For the text-containing cell, return its midpoint in [X, Y] coordinate format. 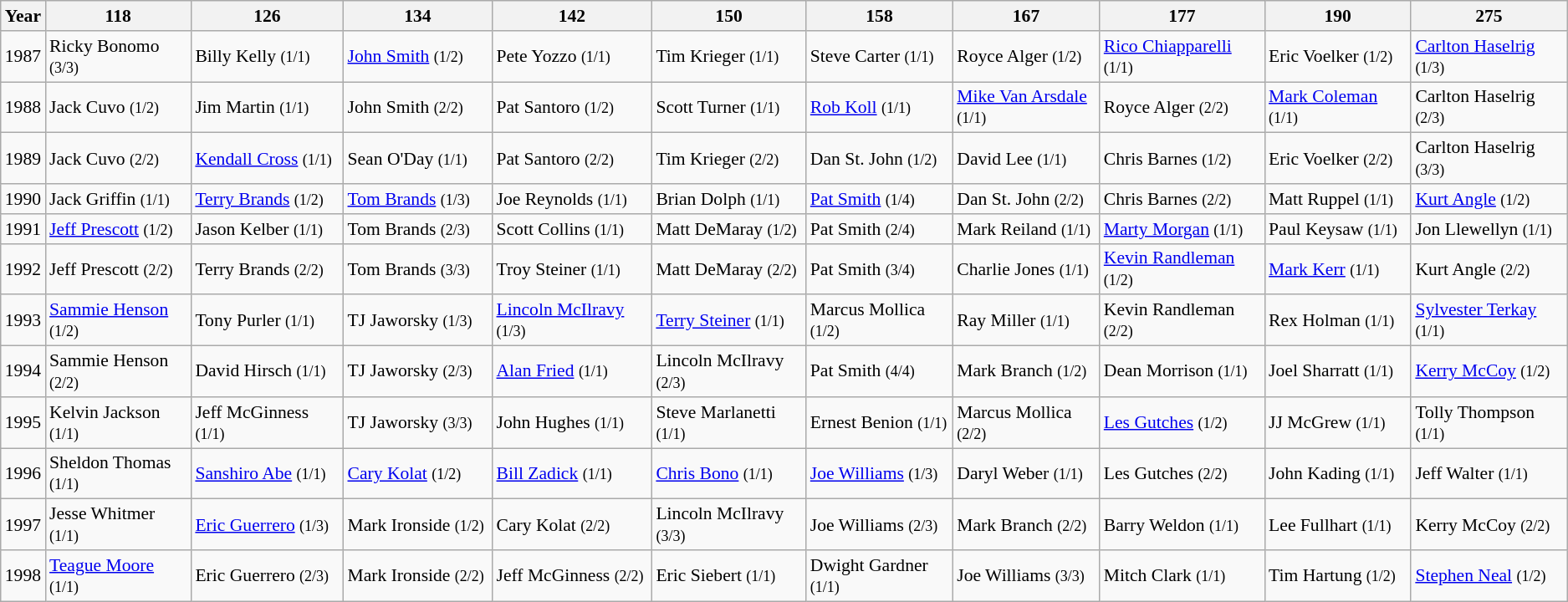
Sean O'Day (1/1) [417, 159]
Jeff Walter (1/1) [1489, 473]
Jack Griffin (1/1) [118, 199]
Eric Siebert (1/1) [728, 575]
Mark Branch (2/2) [1026, 525]
Jeff Prescott (1/2) [118, 229]
Eric Guerrero (2/3) [267, 575]
Terry Brands (1/2) [267, 199]
Les Gutches (1/2) [1182, 423]
Mark Kerr (1/1) [1338, 269]
Dwight Gardner (1/1) [880, 575]
Tim Krieger (1/1) [728, 57]
Jeff McGinness (2/2) [572, 575]
Eric Voelker (2/2) [1338, 159]
Cary Kolat (2/2) [572, 525]
Joe Williams (3/3) [1026, 575]
1989 [23, 159]
Jeff McGinness (1/1) [267, 423]
Jack Cuvo (2/2) [118, 159]
Marty Morgan (1/1) [1182, 229]
Joel Sharratt (1/1) [1338, 371]
1996 [23, 473]
Billy Kelly (1/1) [267, 57]
Mitch Clark (1/1) [1182, 575]
Les Gutches (2/2) [1182, 473]
Marcus Mollica (2/2) [1026, 423]
Dan St. John (1/2) [880, 159]
142 [572, 16]
Kevin Randleman (1/2) [1182, 269]
David Lee (1/1) [1026, 159]
190 [1338, 16]
TJ Jaworsky (1/3) [417, 321]
150 [728, 16]
Lincoln McIlravy (2/3) [728, 371]
167 [1026, 16]
Kendall Cross (1/1) [267, 159]
1998 [23, 575]
Kurt Angle (2/2) [1489, 269]
Brian Dolph (1/1) [728, 199]
Chris Barnes (2/2) [1182, 199]
Terry Steiner (1/1) [728, 321]
1987 [23, 57]
Barry Weldon (1/1) [1182, 525]
134 [417, 16]
Paul Keysaw (1/1) [1338, 229]
Stephen Neal (1/2) [1489, 575]
Matt DeMaray (1/2) [728, 229]
Mark Branch (1/2) [1026, 371]
Royce Alger (2/2) [1182, 107]
158 [880, 16]
Carlton Haselrig (2/3) [1489, 107]
Tim Hartung (1/2) [1338, 575]
Joe Reynolds (1/1) [572, 199]
John Smith (2/2) [417, 107]
Matt Ruppel (1/1) [1338, 199]
Chris Bono (1/1) [728, 473]
John Kading (1/1) [1338, 473]
Pat Smith (1/4) [880, 199]
Dan St. John (2/2) [1026, 199]
Lee Fullhart (1/1) [1338, 525]
Ricky Bonomo (3/3) [118, 57]
Marcus Mollica (1/2) [880, 321]
Cary Kolat (1/2) [417, 473]
1992 [23, 269]
Eric Voelker (1/2) [1338, 57]
Mike Van Arsdale (1/1) [1026, 107]
John Hughes (1/1) [572, 423]
Jason Kelber (1/1) [267, 229]
Troy Steiner (1/1) [572, 269]
Jim Martin (1/1) [267, 107]
Sammie Henson (2/2) [118, 371]
Tom Brands (2/3) [417, 229]
Mark Ironside (2/2) [417, 575]
Tim Krieger (2/2) [728, 159]
Carlton Haselrig (1/3) [1489, 57]
Royce Alger (1/2) [1026, 57]
Pete Yozzo (1/1) [572, 57]
JJ McGrew (1/1) [1338, 423]
Eric Guerrero (1/3) [267, 525]
Year [23, 16]
1990 [23, 199]
Rex Holman (1/1) [1338, 321]
Mark Ironside (1/2) [417, 525]
Mark Coleman (1/1) [1338, 107]
Pat Smith (2/4) [880, 229]
Tom Brands (3/3) [417, 269]
Bill Zadick (1/1) [572, 473]
1997 [23, 525]
Lincoln McIlravy (3/3) [728, 525]
Ernest Benion (1/1) [880, 423]
Charlie Jones (1/1) [1026, 269]
Kerry McCoy (2/2) [1489, 525]
Kurt Angle (1/2) [1489, 199]
177 [1182, 16]
Sylvester Terkay (1/1) [1489, 321]
Steve Carter (1/1) [880, 57]
Scott Collins (1/1) [572, 229]
Teague Moore (1/1) [118, 575]
Daryl Weber (1/1) [1026, 473]
Mark Reiland (1/1) [1026, 229]
Pat Smith (4/4) [880, 371]
Tom Brands (1/3) [417, 199]
Tony Purler (1/1) [267, 321]
TJ Jaworsky (2/3) [417, 371]
1988 [23, 107]
Sheldon Thomas (1/1) [118, 473]
Jack Cuvo (1/2) [118, 107]
Matt DeMaray (2/2) [728, 269]
Sanshiro Abe (1/1) [267, 473]
1991 [23, 229]
275 [1489, 16]
Dean Morrison (1/1) [1182, 371]
118 [118, 16]
126 [267, 16]
Alan Fried (1/1) [572, 371]
Jesse Whitmer (1/1) [118, 525]
1993 [23, 321]
Jeff Prescott (2/2) [118, 269]
Pat Santoro (1/2) [572, 107]
Sammie Henson (1/2) [118, 321]
David Hirsch (1/1) [267, 371]
Terry Brands (2/2) [267, 269]
Tolly Thompson (1/1) [1489, 423]
1995 [23, 423]
Ray Miller (1/1) [1026, 321]
John Smith (1/2) [417, 57]
Carlton Haselrig (3/3) [1489, 159]
Rico Chiapparelli (1/1) [1182, 57]
Kerry McCoy (1/2) [1489, 371]
Kevin Randleman (2/2) [1182, 321]
Chris Barnes (1/2) [1182, 159]
Joe Williams (2/3) [880, 525]
Joe Williams (1/3) [880, 473]
Scott Turner (1/1) [728, 107]
Lincoln McIlravy (1/3) [572, 321]
Jon Llewellyn (1/1) [1489, 229]
1994 [23, 371]
TJ Jaworsky (3/3) [417, 423]
Rob Koll (1/1) [880, 107]
Pat Smith (3/4) [880, 269]
Pat Santoro (2/2) [572, 159]
Steve Marlanetti (1/1) [728, 423]
Kelvin Jackson (1/1) [118, 423]
